Find where the given text appears and provide that cell's center as [X, Y] coordinate. 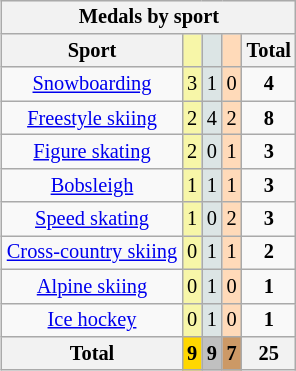
Sport [92, 51]
25 [269, 354]
Bobsleigh [92, 185]
Alpine skiing [92, 286]
Speed skating [92, 219]
Medals by sport [149, 17]
Snowboarding [92, 84]
8 [269, 118]
Cross-country skiing [92, 253]
Freestyle skiing [92, 118]
Figure skating [92, 152]
Ice hockey [92, 320]
7 [232, 354]
